Output the [X, Y] coordinate of the center of the cell containing the given text.  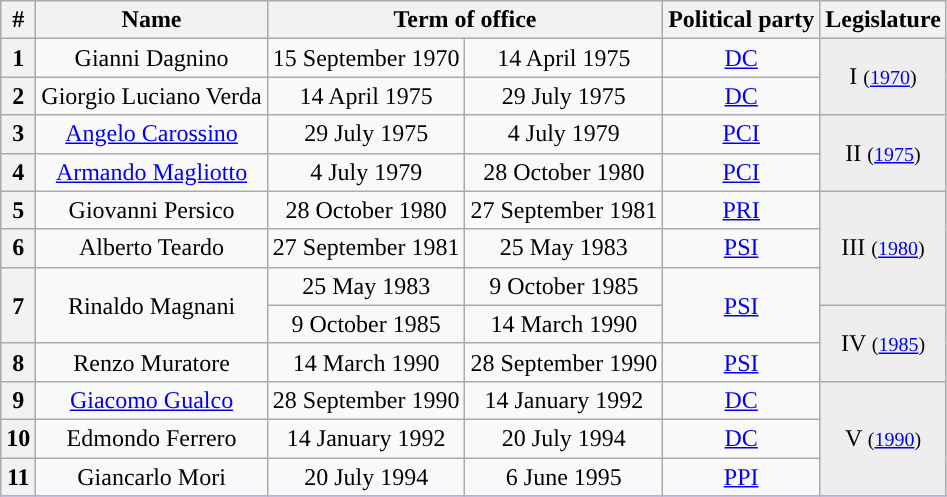
I (1970) [884, 77]
6 [18, 248]
1 [18, 58]
V (1990) [884, 438]
Term of office [464, 20]
III (1980) [884, 248]
9 [18, 400]
Armando Magliotto [152, 172]
Alberto Teardo [152, 248]
6 June 1995 [564, 477]
Giorgio Luciano Verda [152, 96]
Renzo Muratore [152, 362]
Political party [742, 20]
10 [18, 438]
Edmondo Ferrero [152, 438]
# [18, 20]
11 [18, 477]
8 [18, 362]
3 [18, 134]
Angelo Carossino [152, 134]
Giacomo Gualco [152, 400]
PPI [742, 477]
Rinaldo Magnani [152, 305]
Gianni Dagnino [152, 58]
Name [152, 20]
IV (1985) [884, 343]
7 [18, 305]
15 September 1970 [366, 58]
PRI [742, 210]
Giovanni Persico [152, 210]
Giancarlo Mori [152, 477]
II (1975) [884, 153]
Legislature [884, 20]
4 [18, 172]
5 [18, 210]
2 [18, 96]
